Search for the cell housing the specified text and yield its [X, Y] center coordinate. 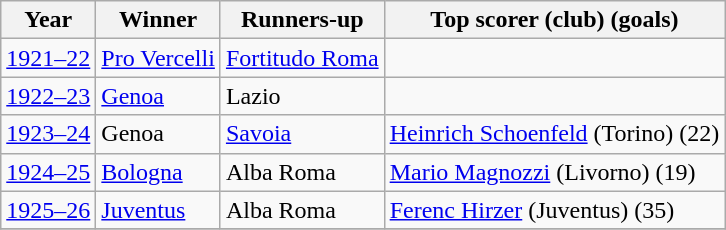
Top scorer (club) (goals) [554, 20]
Year [48, 20]
Ferenc Hirzer (Juventus) (35) [554, 210]
Heinrich Schoenfeld (Torino) (22) [554, 134]
1922–23 [48, 96]
Runners-up [302, 20]
Fortitudo Roma [302, 58]
1923–24 [48, 134]
1921–22 [48, 58]
1924–25 [48, 172]
Winner [158, 20]
Lazio [302, 96]
Savoia [302, 134]
Bologna [158, 172]
Juventus [158, 210]
Mario Magnozzi (Livorno) (19) [554, 172]
Pro Vercelli [158, 58]
1925–26 [48, 210]
